Pinpoint the cell where the given text exists, returning its [x, y] midpoint coordinate. 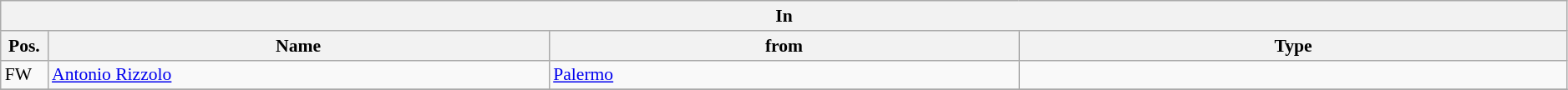
Name [298, 46]
Type [1293, 46]
Pos. [24, 46]
Antonio Rizzolo [298, 75]
from [784, 46]
Palermo [784, 75]
In [784, 16]
FW [24, 75]
